For the text-containing cell, return its midpoint in (X, Y) coordinate format. 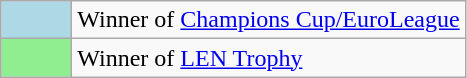
Winner of LEN Trophy (268, 58)
Winner of Champions Cup/EuroLeague (268, 20)
